Detect which cell encompasses the target text, then output its (X, Y) center coordinate. 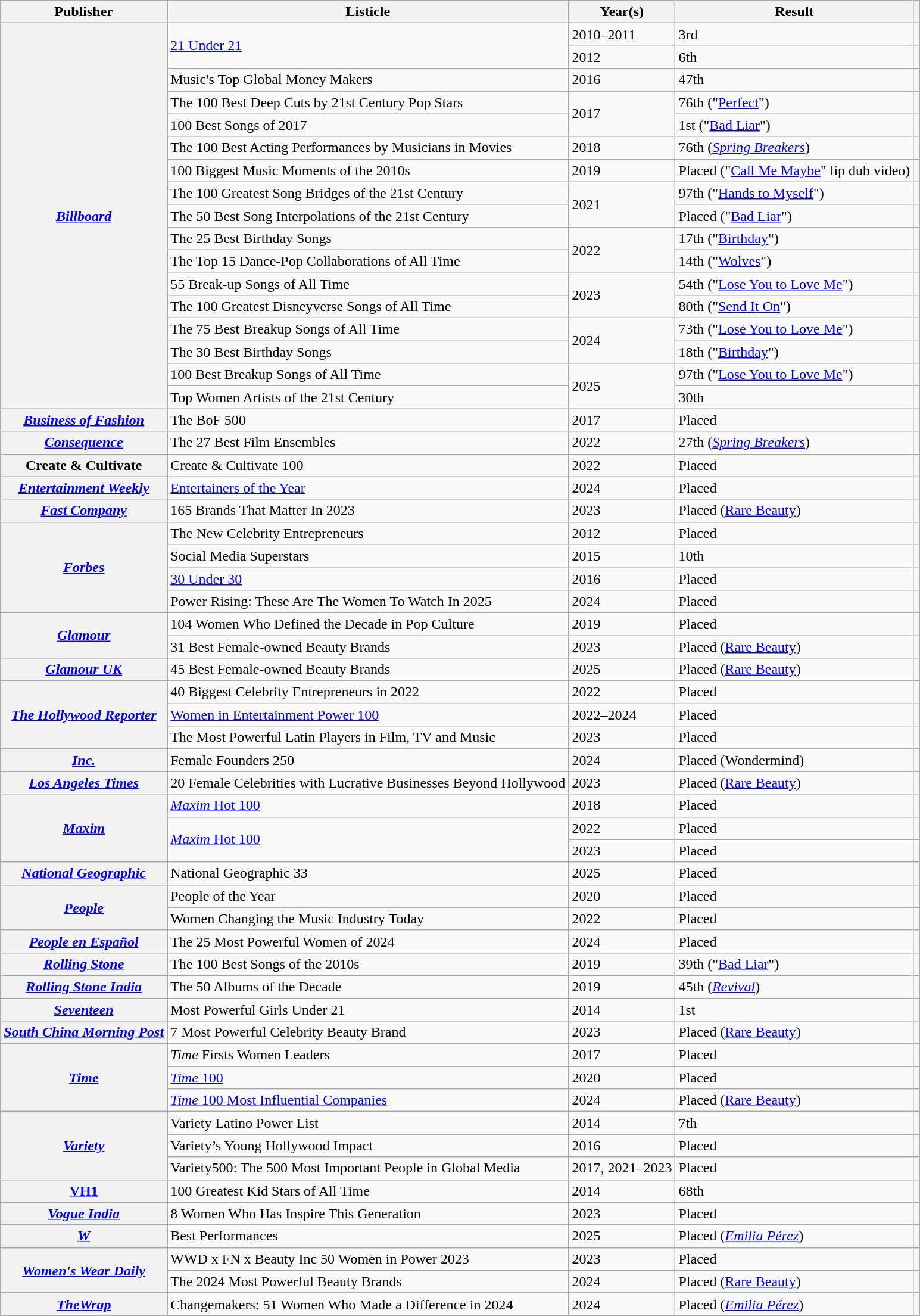
100 Biggest Music Moments of the 2010s (368, 170)
The 27 Best Film Ensembles (368, 443)
Seventeen (84, 1010)
100 Best Breakup Songs of All Time (368, 375)
Maxim (84, 828)
Result (794, 12)
54th ("Lose You to Love Me") (794, 284)
The 25 Best Birthday Songs (368, 238)
The 75 Best Breakup Songs of All Time (368, 329)
Business of Fashion (84, 420)
Listicle (368, 12)
The 50 Best Song Interpolations of the 21st Century (368, 216)
Best Performances (368, 1236)
Time 100 Most Influential Companies (368, 1100)
80th ("Send It On") (794, 307)
2022–2024 (622, 715)
Entertainment Weekly (84, 488)
National Geographic 33 (368, 873)
The 100 Best Acting Performances by Musicians in Movies (368, 148)
Most Powerful Girls Under 21 (368, 1010)
Variety Latino Power List (368, 1123)
Rolling Stone (84, 964)
97th ("Hands to Myself") (794, 193)
Female Founders 250 (368, 760)
Women's Wear Daily (84, 1270)
Glamour UK (84, 670)
Social Media Superstars (368, 556)
The 100 Greatest Song Bridges of the 21st Century (368, 193)
The 2024 Most Powerful Beauty Brands (368, 1281)
Time (84, 1078)
47th (794, 80)
68th (794, 1191)
Entertainers of the Year (368, 488)
Placed (Wondermind) (794, 760)
Fast Company (84, 511)
2015 (622, 556)
The Most Powerful Latin Players in Film, TV and Music (368, 738)
The 100 Best Deep Cuts by 21st Century Pop Stars (368, 102)
Create & Cultivate 100 (368, 465)
18th ("Birthday") (794, 352)
27th (Spring Breakers) (794, 443)
Placed ("Bad Liar") (794, 216)
Los Angeles Times (84, 783)
The 25 Most Powerful Women of 2024 (368, 941)
W (84, 1236)
The 50 Albums of the Decade (368, 987)
165 Brands That Matter In 2023 (368, 511)
The New Celebrity Entrepreneurs (368, 533)
Forbes (84, 567)
Changemakers: 51 Women Who Made a Difference in 2024 (368, 1304)
Variety500: The 500 Most Important People in Global Media (368, 1168)
31 Best Female-owned Beauty Brands (368, 646)
Create & Cultivate (84, 465)
WWD x FN x Beauty Inc 50 Women in Power 2023 (368, 1259)
Music's Top Global Money Makers (368, 80)
The Top 15 Dance-Pop Collaborations of All Time (368, 261)
2017, 2021–2023 (622, 1168)
45th (Revival) (794, 987)
17th ("Birthday") (794, 238)
Placed ("Call Me Maybe" lip dub video) (794, 170)
3rd (794, 35)
10th (794, 556)
30th (794, 397)
People of the Year (368, 896)
Glamour (84, 635)
Top Women Artists of the 21st Century (368, 397)
South China Morning Post (84, 1032)
The 100 Greatest Disneyverse Songs of All Time (368, 307)
7th (794, 1123)
Women in Entertainment Power 100 (368, 715)
73th ("Lose You to Love Me") (794, 329)
21 Under 21 (368, 46)
100 Greatest Kid Stars of All Time (368, 1191)
Power Rising: These Are The Women To Watch In 2025 (368, 601)
People en Español (84, 941)
Time Firsts Women Leaders (368, 1055)
20 Female Celebrities with Lucrative Businesses Beyond Hollywood (368, 783)
Time 100 (368, 1078)
Rolling Stone India (84, 987)
45 Best Female-owned Beauty Brands (368, 670)
40 Biggest Celebrity Entrepreneurs in 2022 (368, 692)
76th (Spring Breakers) (794, 148)
1st (794, 1010)
People (84, 907)
14th ("Wolves") (794, 261)
1st ("Bad Liar") (794, 125)
Variety (84, 1146)
National Geographic (84, 873)
The 30 Best Birthday Songs (368, 352)
The 100 Best Songs of the 2010s (368, 964)
7 Most Powerful Celebrity Beauty Brand (368, 1032)
2021 (622, 204)
Women Changing the Music Industry Today (368, 919)
Inc. (84, 760)
VH1 (84, 1191)
The Hollywood Reporter (84, 715)
6th (794, 57)
2010–2011 (622, 35)
Variety’s Young Hollywood Impact (368, 1146)
97th ("Lose You to Love Me") (794, 375)
100 Best Songs of 2017 (368, 125)
30 Under 30 (368, 578)
104 Women Who Defined the Decade in Pop Culture (368, 624)
Year(s) (622, 12)
Billboard (84, 216)
The BoF 500 (368, 420)
76th ("Perfect") (794, 102)
55 Break-up Songs of All Time (368, 284)
8 Women Who Has Inspire This Generation (368, 1214)
Publisher (84, 12)
TheWrap (84, 1304)
Consequence (84, 443)
Vogue India (84, 1214)
39th ("Bad Liar") (794, 964)
